From the cell containing the given text, extract its center point as [x, y] coordinate. 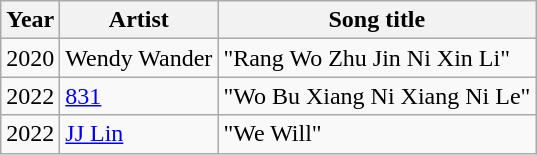
JJ Lin [139, 134]
"Rang Wo Zhu Jin Ni Xin Li" [377, 58]
831 [139, 96]
Wendy Wander [139, 58]
Artist [139, 20]
Year [30, 20]
Song title [377, 20]
"We Will" [377, 134]
2020 [30, 58]
"Wo Bu Xiang Ni Xiang Ni Le" [377, 96]
